Return [x, y] of the center of cell containing provided text 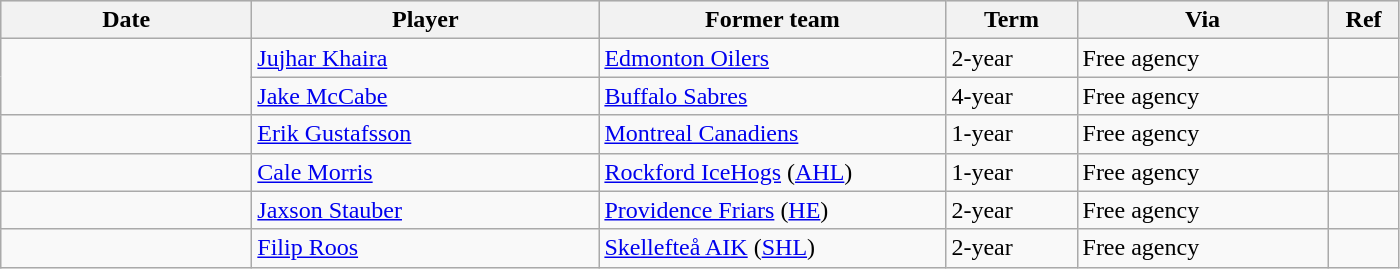
Montreal Canadiens [772, 134]
Buffalo Sabres [772, 96]
Cale Morris [426, 172]
Edmonton Oilers [772, 58]
Erik Gustafsson [426, 134]
Former team [772, 20]
Providence Friars (HE) [772, 210]
Jake McCabe [426, 96]
Player [426, 20]
Filip Roos [426, 248]
Jaxson Stauber [426, 210]
Ref [1364, 20]
Skellefteå AIK (SHL) [772, 248]
Via [1202, 20]
Jujhar Khaira [426, 58]
Term [1012, 20]
Date [126, 20]
4-year [1012, 96]
Rockford IceHogs (AHL) [772, 172]
